Provide the [X, Y] coordinate of the cell's center where the given text is located.  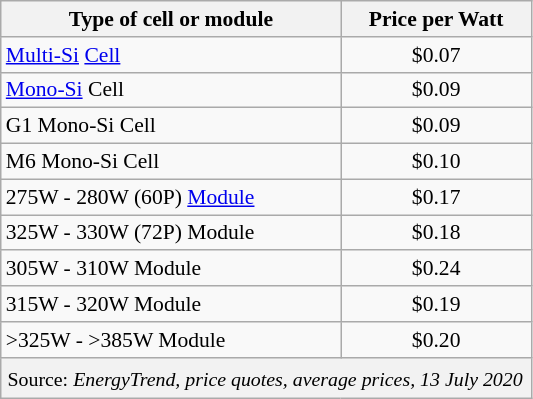
275W - 280W (60P) Module [171, 197]
315W - 320W Module [171, 304]
$0.07 [436, 54]
325W - 330W (72P) Module [171, 232]
$0.17 [436, 197]
305W - 310W Module [171, 268]
$0.18 [436, 232]
G1 Mono-Si Cell [171, 126]
Price per Watt [436, 19]
$0.19 [436, 304]
M6 Mono-Si Cell [171, 161]
Mono-Si Cell [171, 90]
$0.20 [436, 339]
Type of cell or module [171, 19]
>325W - >385W Module [171, 339]
$0.24 [436, 268]
Multi-Si Cell [171, 54]
$0.10 [436, 161]
Source: EnergyTrend, price quotes, average prices, 13 July 2020 [266, 377]
